Pinpoint the cell where the given text exists, returning its [x, y] midpoint coordinate. 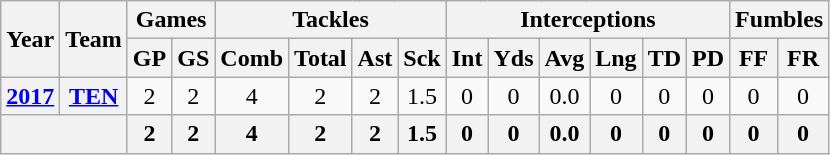
Lng [616, 58]
2017 [30, 96]
TD [664, 58]
Tackles [330, 20]
FF [754, 58]
Games [170, 20]
GP [149, 58]
TEN [94, 96]
Team [94, 39]
Int [467, 58]
Avg [564, 58]
Interceptions [588, 20]
GS [194, 58]
Yds [514, 58]
Sck [422, 58]
Fumbles [780, 20]
Ast [375, 58]
FR [804, 58]
Total [321, 58]
Comb [252, 58]
PD [708, 58]
Year [30, 39]
